Pinpoint the cell where the given text exists, returning its [x, y] midpoint coordinate. 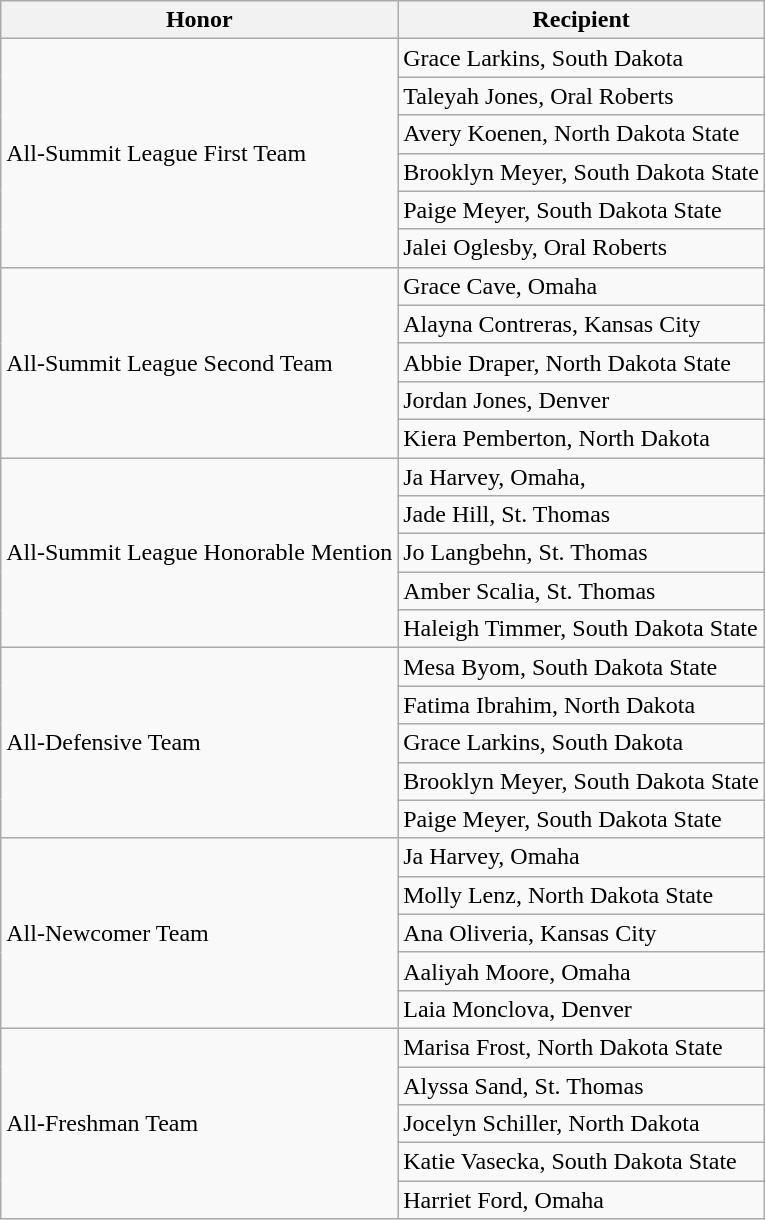
All-Summit League First Team [200, 153]
Taleyah Jones, Oral Roberts [582, 96]
Laia Monclova, Denver [582, 1009]
Jo Langbehn, St. Thomas [582, 553]
All-Defensive Team [200, 743]
Harriet Ford, Omaha [582, 1200]
Marisa Frost, North Dakota State [582, 1047]
Recipient [582, 20]
Jordan Jones, Denver [582, 400]
Jade Hill, St. Thomas [582, 515]
Alayna Contreras, Kansas City [582, 324]
Jalei Oglesby, Oral Roberts [582, 248]
Abbie Draper, North Dakota State [582, 362]
Fatima Ibrahim, North Dakota [582, 705]
All-Summit League Second Team [200, 362]
Kiera Pemberton, North Dakota [582, 438]
Katie Vasecka, South Dakota State [582, 1162]
Ja Harvey, Omaha, [582, 477]
Ja Harvey, Omaha [582, 857]
Grace Cave, Omaha [582, 286]
Haleigh Timmer, South Dakota State [582, 629]
Aaliyah Moore, Omaha [582, 971]
Mesa Byom, South Dakota State [582, 667]
Amber Scalia, St. Thomas [582, 591]
Alyssa Sand, St. Thomas [582, 1085]
Avery Koenen, North Dakota State [582, 134]
Molly Lenz, North Dakota State [582, 895]
Jocelyn Schiller, North Dakota [582, 1124]
Honor [200, 20]
All-Summit League Honorable Mention [200, 553]
All-Freshman Team [200, 1123]
Ana Oliveria, Kansas City [582, 933]
All-Newcomer Team [200, 933]
